Locate the cell with the specified text and output its [x, y] center coordinate. 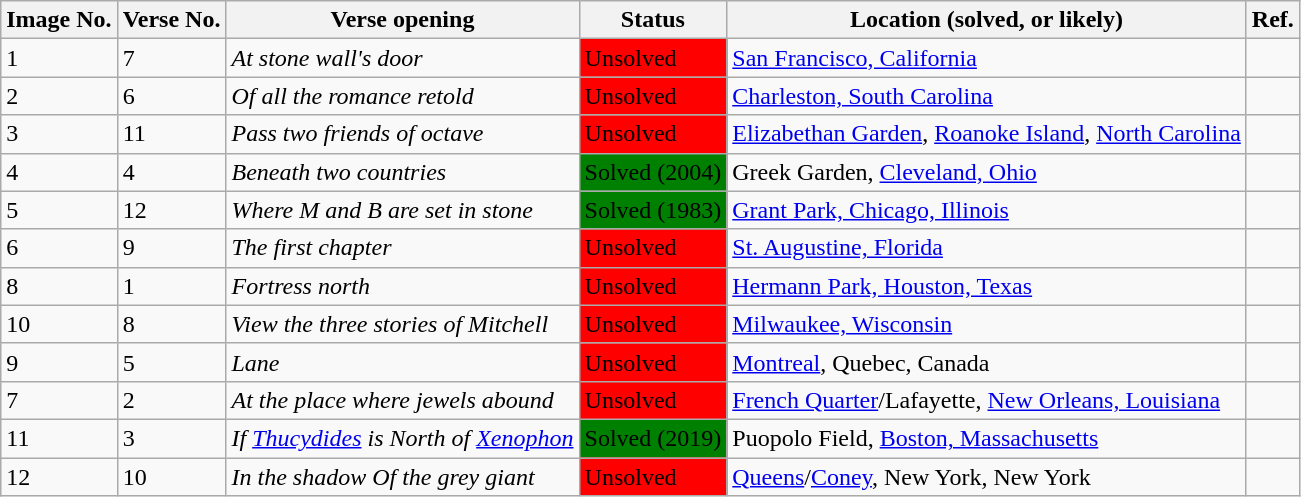
Where M and B are set in stone [402, 210]
Montreal, Quebec, Canada [987, 362]
San Francisco, California [987, 58]
Of all the romance retold [402, 96]
Queens/Coney, New York, New York [987, 477]
View the three stories of Mitchell [402, 324]
Solved (2004) [653, 172]
Elizabethan Garden, Roanoke Island, North Carolina [987, 134]
Verse opening [402, 20]
At stone wall's door [402, 58]
Milwaukee, Wisconsin [987, 324]
Location (solved, or likely) [987, 20]
Puopolo Field, Boston, Massachusetts [987, 438]
Pass two friends of octave [402, 134]
In the shadow Of the grey giant [402, 477]
Solved (2019) [653, 438]
Status [653, 20]
French Quarter/Lafayette, New Orleans, Louisiana [987, 400]
Image No. [59, 20]
The first chapter [402, 248]
If Thucydides is North of Xenophon [402, 438]
Lane [402, 362]
At the place where jewels abound [402, 400]
Fortress north [402, 286]
Ref. [1272, 20]
Verse No. [172, 20]
Beneath two countries [402, 172]
St. Augustine, Florida [987, 248]
Solved (1983) [653, 210]
Greek Garden, Cleveland, Ohio [987, 172]
Charleston, South Carolina [987, 96]
Grant Park, Chicago, Illinois [987, 210]
Hermann Park, Houston, Texas [987, 286]
